Return the [X, Y] coordinate for the center point of the cell that contains the specified text.  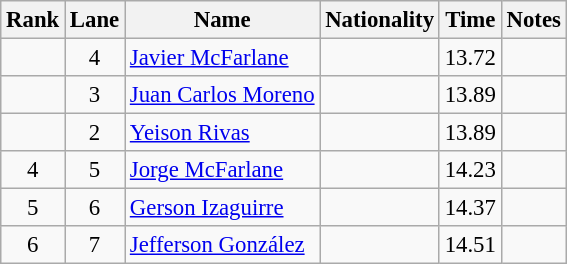
Nationality [380, 20]
13.72 [470, 58]
Notes [534, 20]
Jorge McFarlane [222, 170]
Rank [33, 20]
14.51 [470, 245]
Name [222, 20]
2 [95, 133]
7 [95, 245]
Jefferson González [222, 245]
Time [470, 20]
Javier McFarlane [222, 58]
Juan Carlos Moreno [222, 95]
14.37 [470, 208]
14.23 [470, 170]
Lane [95, 20]
3 [95, 95]
Yeison Rivas [222, 133]
Gerson Izaguirre [222, 208]
